Return the [X, Y] coordinate for the center point of the cell that contains the specified text.  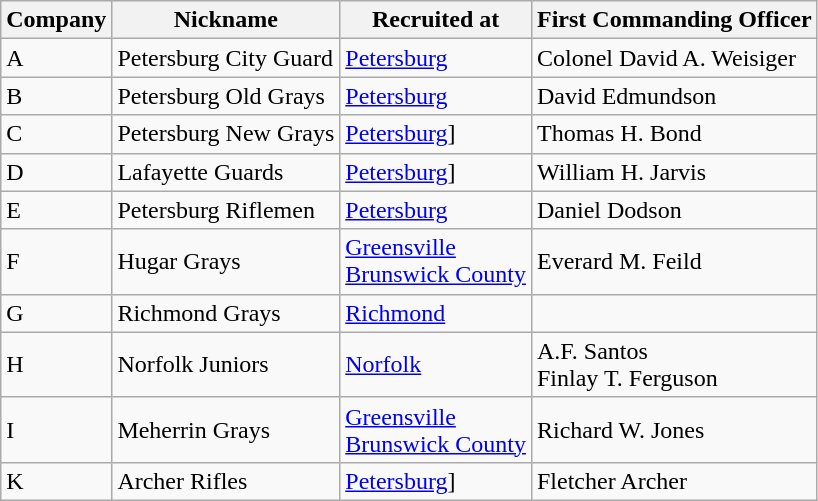
Richmond [436, 313]
Archer Rifles [226, 481]
A [56, 58]
First Commanding Officer [674, 20]
I [56, 430]
Petersburg City Guard [226, 58]
D [56, 172]
Thomas H. Bond [674, 134]
Everard M. Feild [674, 262]
Nickname [226, 20]
Petersburg Old Grays [226, 96]
Colonel David A. Weisiger [674, 58]
H [56, 364]
C [56, 134]
Daniel Dodson [674, 210]
F [56, 262]
Lafayette Guards [226, 172]
Recruited at [436, 20]
Hugar Grays [226, 262]
Meherrin Grays [226, 430]
Norfolk [436, 364]
David Edmundson [674, 96]
E [56, 210]
Richard W. Jones [674, 430]
B [56, 96]
Company [56, 20]
Petersburg New Grays [226, 134]
K [56, 481]
Petersburg Riflemen [226, 210]
G [56, 313]
A.F. SantosFinlay T. Ferguson [674, 364]
Norfolk Juniors [226, 364]
Richmond Grays [226, 313]
William H. Jarvis [674, 172]
Fletcher Archer [674, 481]
